Return [x, y] of the center of cell containing provided text 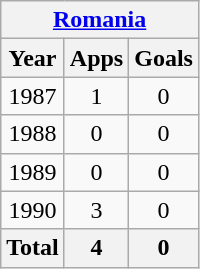
3 [96, 210]
Goals [164, 58]
1990 [33, 210]
Apps [96, 58]
Year [33, 58]
1988 [33, 134]
1987 [33, 96]
1 [96, 96]
1989 [33, 172]
Romania [100, 20]
4 [96, 248]
Total [33, 248]
